Provide the (x, y) coordinate of the cell's center where the given text is located.  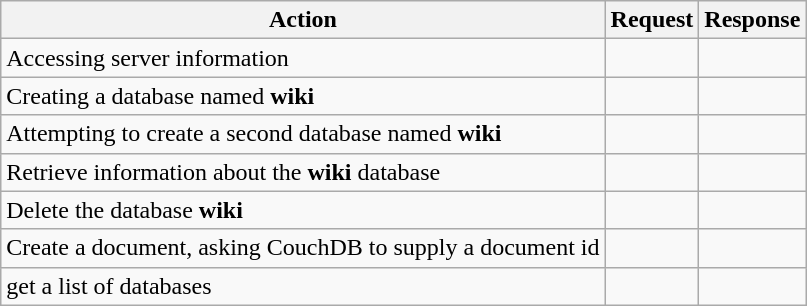
Attempting to create a second database named wiki (303, 134)
Creating a database named wiki (303, 96)
Retrieve information about the wiki database (303, 172)
get a list of databases (303, 286)
Action (303, 20)
Create a document, asking CouchDB to supply a document id (303, 248)
Request (652, 20)
Accessing server information (303, 58)
Response (752, 20)
Delete the database wiki (303, 210)
